Capture the cell that displays the provided text and extract its (X, Y) central coordinate. 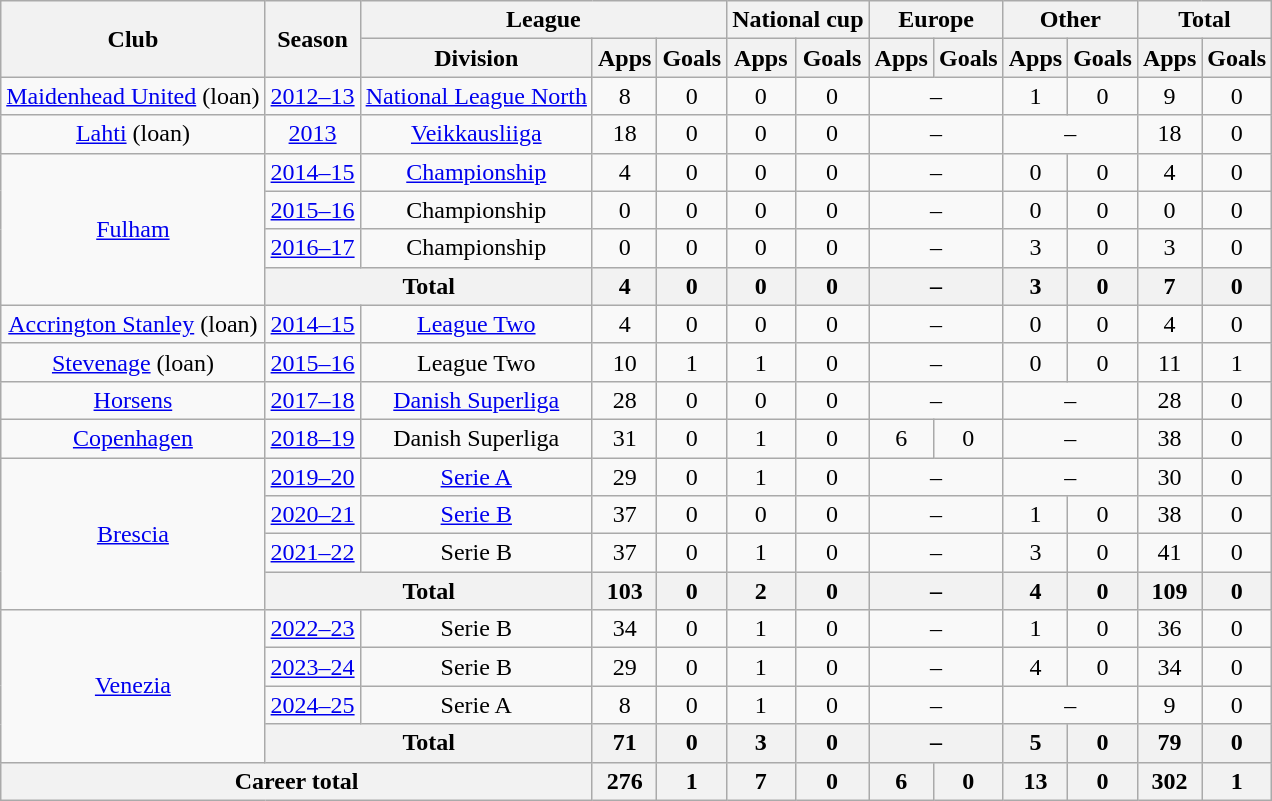
13 (1035, 781)
Maidenhead United (loan) (133, 96)
Accrington Stanley (loan) (133, 324)
31 (624, 438)
Season (312, 39)
302 (1169, 781)
Brescia (133, 534)
30 (1169, 477)
2021–22 (312, 553)
2019–20 (312, 477)
Horsens (133, 400)
Venezia (133, 686)
National League North (476, 96)
Division (476, 58)
2024–25 (312, 705)
2018–19 (312, 438)
Europe (936, 20)
2020–21 (312, 515)
11 (1169, 362)
103 (624, 591)
10 (624, 362)
2022–23 (312, 629)
Stevenage (loan) (133, 362)
Career total (297, 781)
2013 (312, 134)
2017–18 (312, 400)
Fulham (133, 229)
2023–24 (312, 667)
Copenhagen (133, 438)
2012–13 (312, 96)
Other (1070, 20)
National cup (798, 20)
5 (1035, 743)
36 (1169, 629)
Veikkausliiga (476, 134)
41 (1169, 553)
2 (761, 591)
276 (624, 781)
109 (1169, 591)
79 (1169, 743)
Club (133, 39)
League (543, 20)
2016–17 (312, 248)
Lahti (loan) (133, 134)
71 (624, 743)
